For the text-containing cell, return its midpoint in (X, Y) coordinate format. 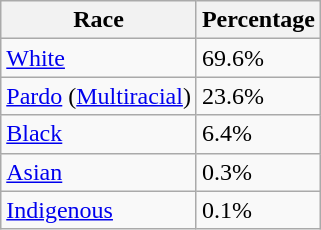
Black (99, 134)
Race (99, 20)
Pardo (Multiracial) (99, 96)
White (99, 58)
Indigenous (99, 210)
6.4% (258, 134)
23.6% (258, 96)
69.6% (258, 58)
0.3% (258, 172)
Percentage (258, 20)
Asian (99, 172)
0.1% (258, 210)
